Provide the [x, y] coordinate of the cell's center where the given text is located.  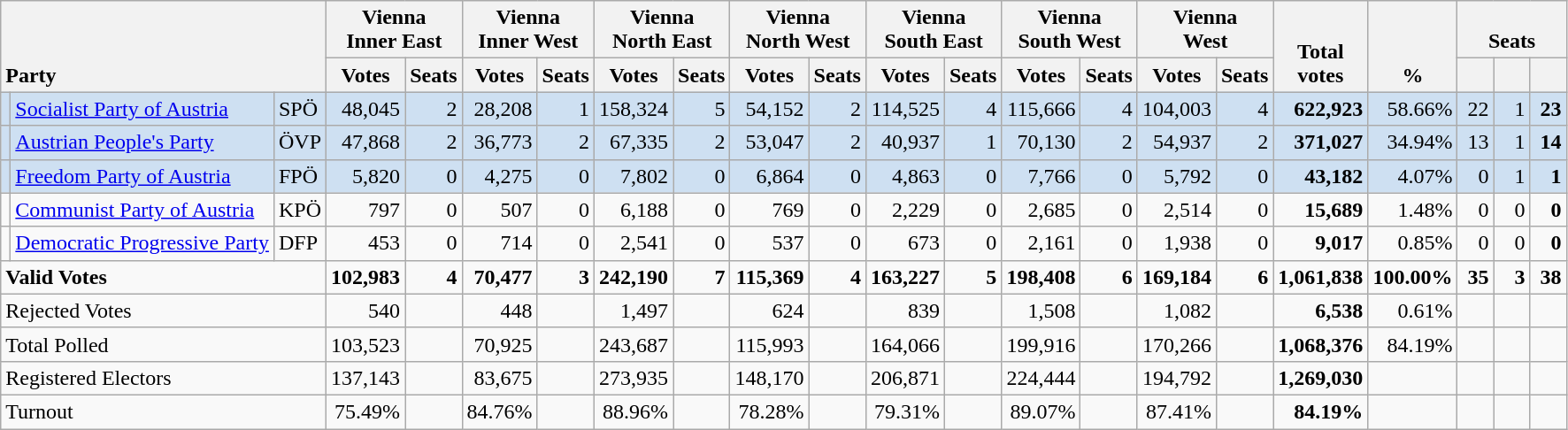
40,937 [904, 142]
100.00% [1412, 277]
158,324 [634, 109]
SPÖ [299, 109]
1,068,376 [1320, 344]
Democratic Progressive Party [142, 243]
7,766 [1041, 176]
15,689 [1320, 210]
Freedom Party of Austria [142, 176]
148,170 [770, 378]
114,525 [904, 109]
5,820 [366, 176]
170,266 [1177, 344]
1,061,838 [1320, 277]
839 [904, 311]
% [1412, 46]
43,182 [1320, 176]
ViennaSouth East [933, 30]
164,066 [904, 344]
137,143 [366, 378]
9,017 [1320, 243]
199,916 [1041, 344]
2,514 [1177, 210]
0.85% [1412, 243]
6,538 [1320, 311]
DFP [299, 243]
Turnout [164, 411]
Rejected Votes [164, 311]
Registered Electors [164, 378]
FPÖ [299, 176]
13 [1476, 142]
70,130 [1041, 142]
797 [366, 210]
622,923 [1320, 109]
242,190 [634, 277]
453 [366, 243]
371,027 [1320, 142]
2,161 [1041, 243]
38 [1549, 277]
Totalvotes [1320, 46]
115,666 [1041, 109]
22 [1476, 109]
2,541 [634, 243]
ÖVP [299, 142]
ViennaInner West [527, 30]
Communist Party of Austria [142, 210]
ViennaNorth West [798, 30]
198,408 [1041, 277]
1,269,030 [1320, 378]
14 [1549, 142]
102,983 [366, 277]
224,444 [1041, 378]
540 [366, 311]
83,675 [499, 378]
448 [499, 311]
624 [770, 311]
ViennaNorth East [662, 30]
104,003 [1177, 109]
537 [770, 243]
6,188 [634, 210]
89.07% [1041, 411]
54,152 [770, 109]
115,369 [770, 277]
36,773 [499, 142]
70,925 [499, 344]
28,208 [499, 109]
1,508 [1041, 311]
87.41% [1177, 411]
115,993 [770, 344]
507 [499, 210]
163,227 [904, 277]
35 [1476, 277]
53,047 [770, 142]
Austrian People's Party [142, 142]
0.61% [1412, 311]
273,935 [634, 378]
4.07% [1412, 176]
5,792 [1177, 176]
ViennaWest [1205, 30]
673 [904, 243]
7,802 [634, 176]
1.48% [1412, 210]
103,523 [366, 344]
58.66% [1412, 109]
Valid Votes [164, 277]
ViennaInner East [395, 30]
KPÖ [299, 210]
169,184 [1177, 277]
2,229 [904, 210]
54,937 [1177, 142]
23 [1549, 109]
7 [702, 277]
34.94% [1412, 142]
4,275 [499, 176]
1,938 [1177, 243]
Party [164, 46]
75.49% [366, 411]
Socialist Party of Austria [142, 109]
769 [770, 210]
2,685 [1041, 210]
78.28% [770, 411]
206,871 [904, 378]
67,335 [634, 142]
6,864 [770, 176]
243,687 [634, 344]
1,497 [634, 311]
88.96% [634, 411]
84.76% [499, 411]
Total Polled [164, 344]
79.31% [904, 411]
4,863 [904, 176]
70,477 [499, 277]
47,868 [366, 142]
1,082 [1177, 311]
48,045 [366, 109]
ViennaSouth West [1069, 30]
714 [499, 243]
194,792 [1177, 378]
